Pinpoint the cell where the given text exists, returning its [X, Y] midpoint coordinate. 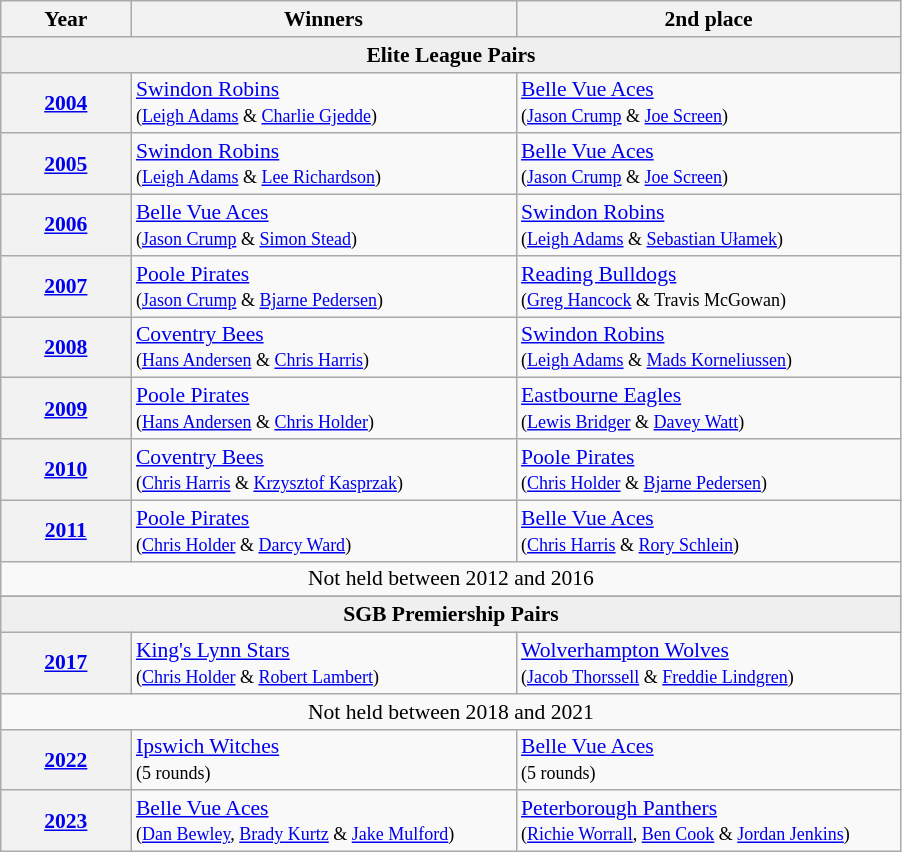
Coventry Bees(Chris Harris & Krzysztof Kasprzak) [324, 470]
Winners [324, 19]
SGB Premiership Pairs [451, 615]
2007 [66, 286]
Coventry Bees(Hans Andersen & Chris Harris) [324, 348]
Poole Pirates(Chris Holder & Bjarne Pedersen) [708, 470]
Poole Pirates(Jason Crump & Bjarne Pedersen) [324, 286]
2nd place [708, 19]
Not held between 2018 and 2021 [451, 712]
Belle Vue Aces(Jason Crump & Simon Stead) [324, 226]
2008 [66, 348]
Eastbourne Eagles(Lewis Bridger & Davey Watt) [708, 408]
Swindon Robins(Leigh Adams & Charlie Gjedde) [324, 102]
Belle Vue Aces(Dan Bewley, Brady Kurtz & Jake Mulford) [324, 822]
2017 [66, 664]
2022 [66, 760]
Swindon Robins(Leigh Adams & Sebastian Ułamek) [708, 226]
Peterborough Panthers(Richie Worrall, Ben Cook & Jordan Jenkins) [708, 822]
Year [66, 19]
Not held between 2012 and 2016 [451, 579]
2009 [66, 408]
Poole Pirates(Chris Holder & Darcy Ward) [324, 530]
Belle Vue Aces(5 rounds) [708, 760]
2004 [66, 102]
Swindon Robins(Leigh Adams & Lee Richardson) [324, 164]
Belle Vue Aces(Chris Harris & Rory Schlein) [708, 530]
2005 [66, 164]
Ipswich Witches(5 rounds) [324, 760]
2010 [66, 470]
King's Lynn Stars(Chris Holder & Robert Lambert) [324, 664]
Elite League Pairs [451, 55]
2023 [66, 822]
2006 [66, 226]
Swindon Robins(Leigh Adams & Mads Korneliussen) [708, 348]
Reading Bulldogs(Greg Hancock & Travis McGowan) [708, 286]
2011 [66, 530]
Poole Pirates(Hans Andersen & Chris Holder) [324, 408]
Wolverhampton Wolves(Jacob Thorssell & Freddie Lindgren) [708, 664]
